Search for the cell housing the specified text and yield its (x, y) center coordinate. 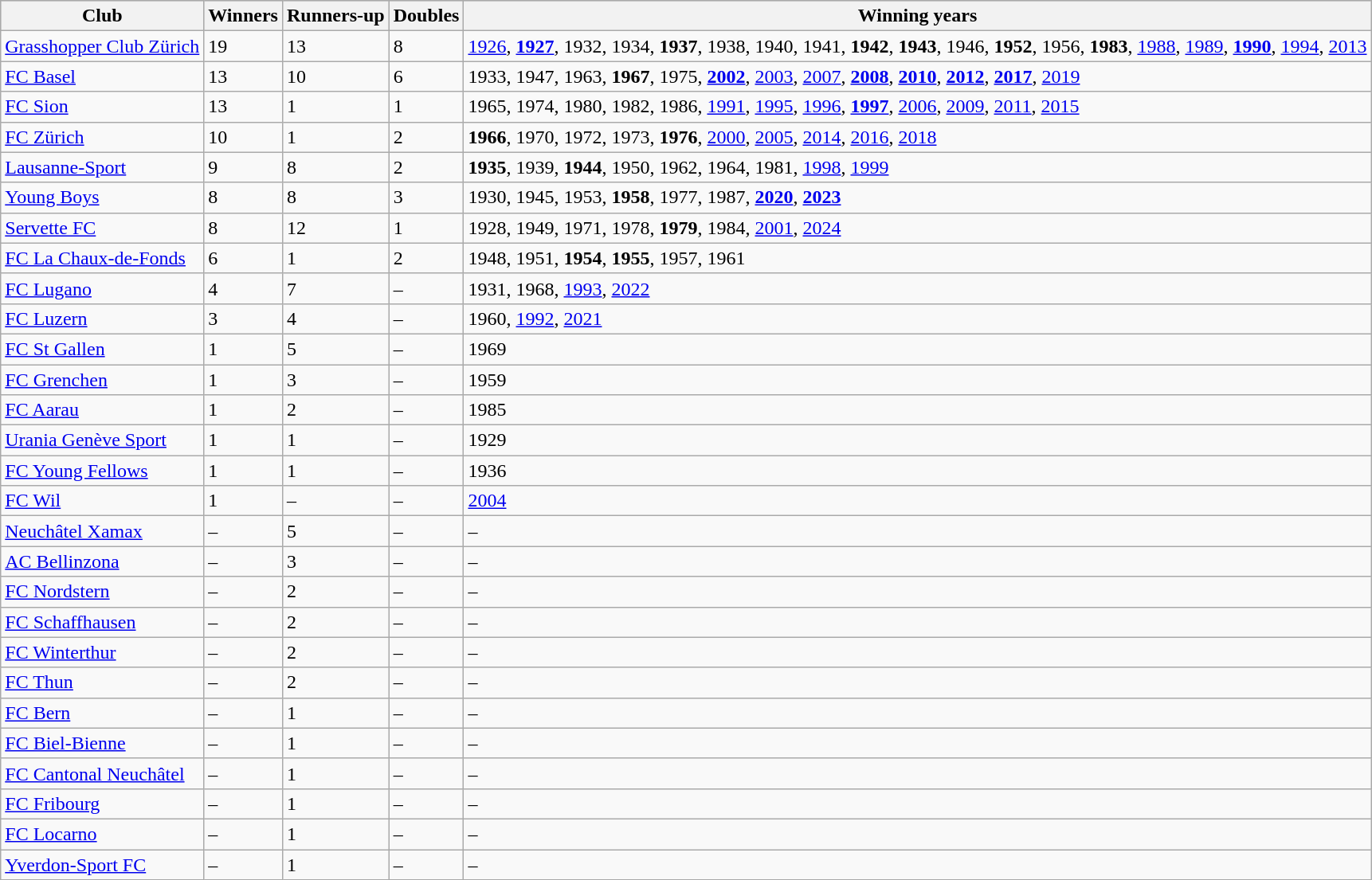
Grasshopper Club Zürich (102, 46)
2004 (918, 501)
1926, 1927, 1932, 1934, 1937, 1938, 1940, 1941, 1942, 1943, 1946, 1952, 1956, 1983, 1988, 1989, 1990, 1994, 2013 (918, 46)
FC Thun (102, 682)
FC Fribourg (102, 804)
1929 (918, 440)
9 (244, 167)
1985 (918, 410)
Yverdon-Sport FC (102, 864)
1948, 1951, 1954, 1955, 1957, 1961 (918, 258)
FC Biel-Bienne (102, 743)
1969 (918, 349)
FC Young Fellows (102, 471)
FC Nordstern (102, 592)
FC Aarau (102, 410)
Club (102, 16)
1965, 1974, 1980, 1982, 1986, 1991, 1995, 1996, 1997, 2006, 2009, 2011, 2015 (918, 107)
Winners (244, 16)
12 (335, 228)
1966, 1970, 1972, 1973, 1976, 2000, 2005, 2014, 2016, 2018 (918, 137)
1936 (918, 471)
19 (244, 46)
Runners-up (335, 16)
FC Lugano (102, 288)
FC Zürich (102, 137)
1933, 1947, 1963, 1967, 1975, 2002, 2003, 2007, 2008, 2010, 2012, 2017, 2019 (918, 76)
Urania Genève Sport (102, 440)
Servette FC (102, 228)
FC Schaffhausen (102, 622)
FC Grenchen (102, 380)
1935, 1939, 1944, 1950, 1962, 1964, 1981, 1998, 1999 (918, 167)
7 (335, 288)
Neuchâtel Xamax (102, 531)
FC Winterthur (102, 652)
FC Sion (102, 107)
Doubles (426, 16)
FC Wil (102, 501)
FC Cantonal Neuchâtel (102, 773)
1931, 1968, 1993, 2022 (918, 288)
FC St Gallen (102, 349)
FC Locarno (102, 834)
1928, 1949, 1971, 1978, 1979, 1984, 2001, 2024 (918, 228)
FC La Chaux-de-Fonds (102, 258)
1959 (918, 380)
Winning years (918, 16)
FC Luzern (102, 319)
1960, 1992, 2021 (918, 319)
AC Bellinzona (102, 561)
1930, 1945, 1953, 1958, 1977, 1987, 2020, 2023 (918, 198)
FC Basel (102, 76)
FC Bern (102, 713)
Young Boys (102, 198)
Lausanne-Sport (102, 167)
